Find where the given text appears and provide that cell's center as (x, y) coordinate. 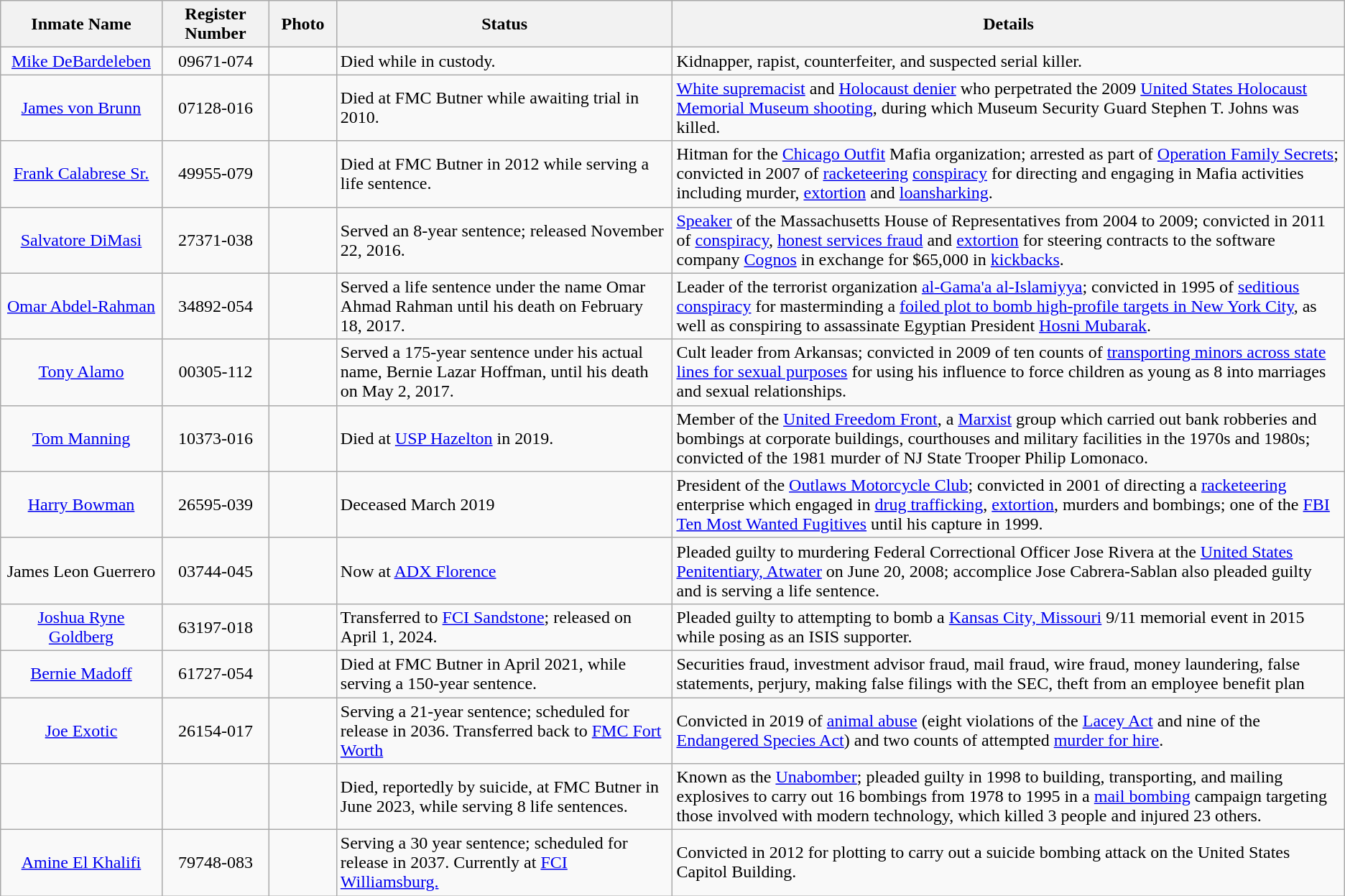
Died, reportedly by suicide, at FMC Butner in June 2023, while serving 8 life sentences. (504, 797)
Serving a 21-year sentence; scheduled for release in 2036. Transferred back to FMC Fort Worth (504, 730)
Joshua Ryne Goldberg (81, 627)
49955-079 (216, 174)
James von Brunn (81, 108)
10373-016 (216, 438)
Died while in custody. (504, 61)
Inmate Name (81, 24)
Tony Alamo (81, 372)
Photo (303, 24)
09671-074 (216, 61)
Status (504, 24)
Deceased March 2019 (504, 504)
63197-018 (216, 627)
Mike DeBardeleben (81, 61)
Harry Bowman (81, 504)
Died at USP Hazelton in 2019. (504, 438)
Now at ADX Florence (504, 571)
Details (1009, 24)
34892-054 (216, 306)
Register Number (216, 24)
79748-083 (216, 863)
Omar Abdel-Rahman (81, 306)
Served a life sentence under the name Omar Ahmad Rahman until his death on February 18, 2017. (504, 306)
Joe Exotic (81, 730)
07128-016 (216, 108)
26595-039 (216, 504)
Bernie Madoff (81, 674)
26154-017 (216, 730)
61727-054 (216, 674)
03744-045 (216, 571)
Died at FMC Butner in 2012 while serving a life sentence. (504, 174)
Salvatore DiMasi (81, 240)
Frank Calabrese Sr. (81, 174)
Serving a 30 year sentence; scheduled for release in 2037. Currently at FCI Williamsburg. (504, 863)
Transferred to FCI Sandstone; released on April 1, 2024. (504, 627)
Amine El Khalifi (81, 863)
Pleaded guilty to attempting to bomb a Kansas City, Missouri 9/11 memorial event in 2015 while posing as an ISIS supporter. (1009, 627)
Kidnapper, rapist, counterfeiter, and suspected serial killer. (1009, 61)
Died at FMC Butner in April 2021, while serving a 150-year sentence. (504, 674)
Died at FMC Butner while awaiting trial in 2010. (504, 108)
James Leon Guerrero (81, 571)
Served a 175-year sentence under his actual name, Bernie Lazar Hoffman, until his death on May 2, 2017. (504, 372)
Tom Manning (81, 438)
27371-038 (216, 240)
Convicted in 2012 for plotting to carry out a suicide bombing attack on the United States Capitol Building. (1009, 863)
00305-112 (216, 372)
Served an 8-year sentence; released November 22, 2016. (504, 240)
